Provide the (x, y) coordinate of the cell's center where the given text is located.  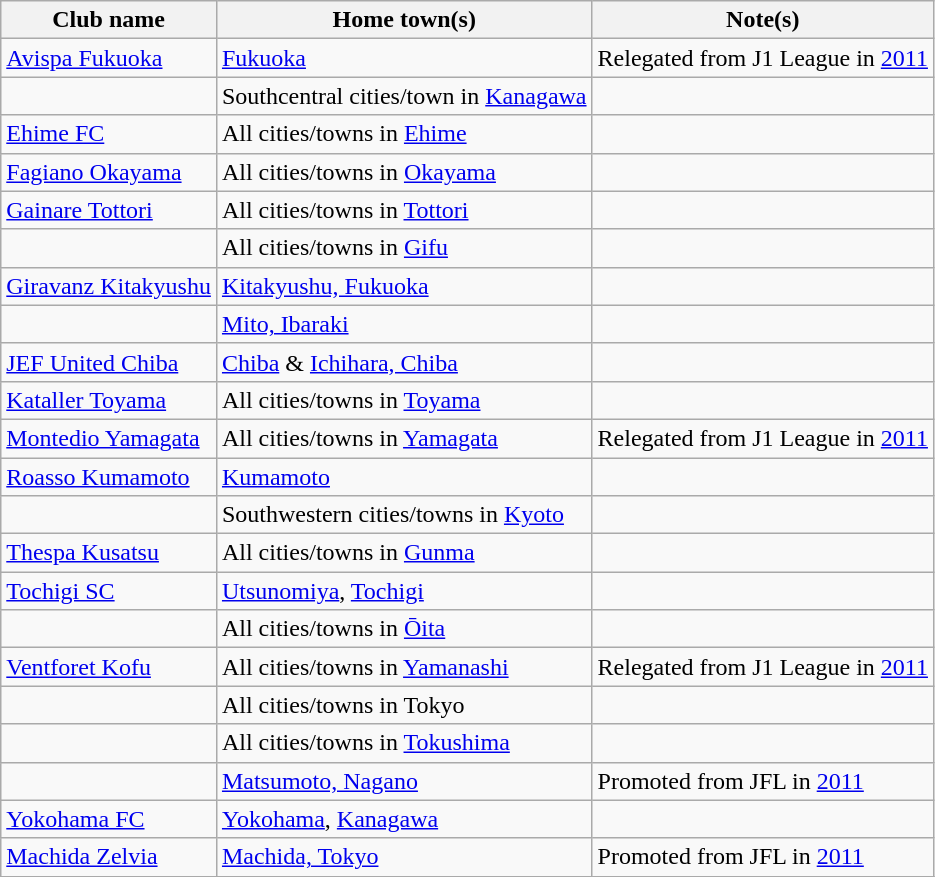
Ehime FC (109, 134)
All cities/towns in Tokyo (404, 705)
Home town(s) (404, 20)
All cities/towns in Tokushima (404, 743)
All cities/towns in Tottori (404, 210)
Machida Zelvia (109, 857)
Kataller Toyama (109, 400)
Machida, Tokyo (404, 857)
All cities/towns in Ehime (404, 134)
All cities/towns in Toyama (404, 400)
Kitakyushu, Fukuoka (404, 286)
Southwestern cities/towns in Kyoto (404, 515)
All cities/towns in Ōita (404, 629)
Yokohama, Kanagawa (404, 819)
Utsunomiya, Tochigi (404, 591)
JEF United Chiba (109, 362)
All cities/towns in Gunma (404, 553)
All cities/towns in Yamagata (404, 438)
All cities/towns in Okayama (404, 172)
Matsumoto, Nagano (404, 781)
Gainare Tottori (109, 210)
Montedio Yamagata (109, 438)
Yokohama FC (109, 819)
Fukuoka (404, 58)
Roasso Kumamoto (109, 477)
Fagiano Okayama (109, 172)
All cities/towns in Yamanashi (404, 667)
Kumamoto (404, 477)
Ventforet Kofu (109, 667)
Avispa Fukuoka (109, 58)
Giravanz Kitakyushu (109, 286)
Chiba & Ichihara, Chiba (404, 362)
Note(s) (762, 20)
Tochigi SC (109, 591)
Club name (109, 20)
Thespa Kusatsu (109, 553)
All cities/towns in Gifu (404, 248)
Southcentral cities/town in Kanagawa (404, 96)
Mito, Ibaraki (404, 324)
